From the cell containing the given text, extract its center point as [X, Y] coordinate. 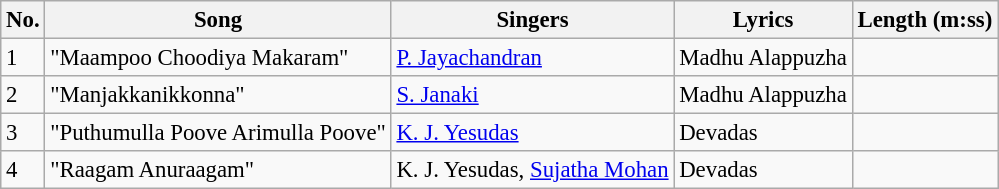
Singers [532, 20]
K. J. Yesudas, Sujatha Mohan [532, 170]
1 [23, 58]
Song [218, 20]
2 [23, 95]
"Puthumulla Poove Arimulla Poove" [218, 133]
"Manjakkanikkonna" [218, 95]
Length (m:ss) [924, 20]
S. Janaki [532, 95]
3 [23, 133]
Lyrics [763, 20]
P. Jayachandran [532, 58]
4 [23, 170]
No. [23, 20]
"Maampoo Choodiya Makaram" [218, 58]
K. J. Yesudas [532, 133]
"Raagam Anuraagam" [218, 170]
